Find where the given text appears and provide that cell's center as (X, Y) coordinate. 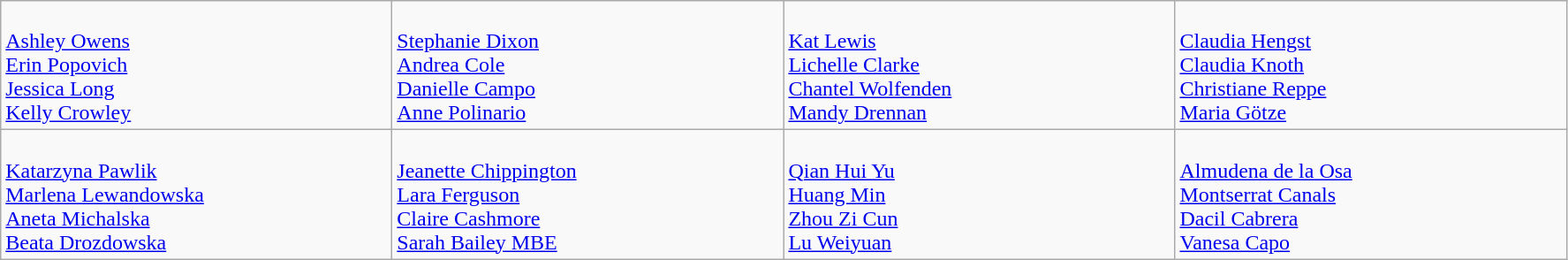
Ashley OwensErin PopovichJessica LongKelly Crowley (196, 65)
Katarzyna PawlikMarlena LewandowskaAneta MichalskaBeata Drozdowska (196, 195)
Jeanette ChippingtonLara FergusonClaire CashmoreSarah Bailey MBE (588, 195)
Kat LewisLichelle ClarkeChantel WolfendenMandy Drennan (979, 65)
Almudena de la OsaMontserrat CanalsDacil CabreraVanesa Capo (1371, 195)
Stephanie DixonAndrea ColeDanielle CampoAnne Polinario (588, 65)
Claudia HengstClaudia KnothChristiane ReppeMaria Götze (1371, 65)
Qian Hui YuHuang MinZhou Zi CunLu Weiyuan (979, 195)
